Locate the cell with the specified text and output its [X, Y] center coordinate. 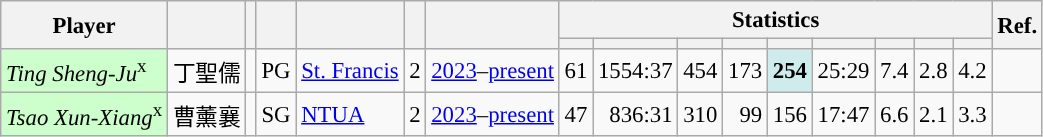
Statistics [776, 20]
454 [700, 71]
310 [700, 115]
2.8 [934, 71]
2.1 [934, 115]
曹薰襄 [206, 115]
6.6 [894, 115]
St. Francis [350, 71]
SG [276, 115]
Ref. [1017, 25]
1554:37 [636, 71]
47 [576, 115]
Player [84, 25]
836:31 [636, 115]
25:29 [844, 71]
173 [746, 71]
99 [746, 115]
Tsao Xun-Xiangx [84, 115]
156 [790, 115]
PG [276, 71]
Ting Sheng-Jux [84, 71]
17:47 [844, 115]
3.3 [972, 115]
4.2 [972, 71]
7.4 [894, 71]
NTUA [350, 115]
61 [576, 71]
丁聖儒 [206, 71]
254 [790, 71]
